Provide the (X, Y) coordinate of the cell's center where the given text is located.  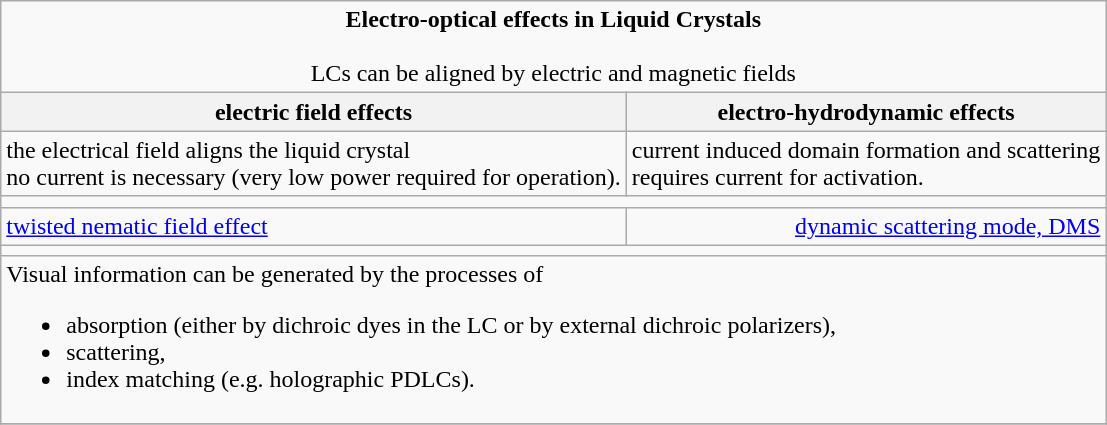
twisted nematic field effect (314, 226)
Electro-optical effects in Liquid CrystalsLCs can be aligned by electric and magnetic fields (554, 47)
electric field effects (314, 112)
dynamic scattering mode, DMS (866, 226)
electro-hydrodynamic effects (866, 112)
current induced domain formation and scatteringrequires current for activation. (866, 164)
the electrical field aligns the liquid crystalno current is necessary (very low power required for operation). (314, 164)
